For the text-containing cell, return its midpoint in (x, y) coordinate format. 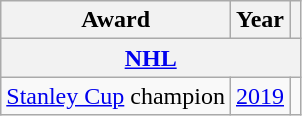
NHL (151, 58)
Stanley Cup champion (116, 96)
2019 (260, 96)
Award (116, 20)
Year (260, 20)
